Capture the cell that displays the provided text and extract its (x, y) central coordinate. 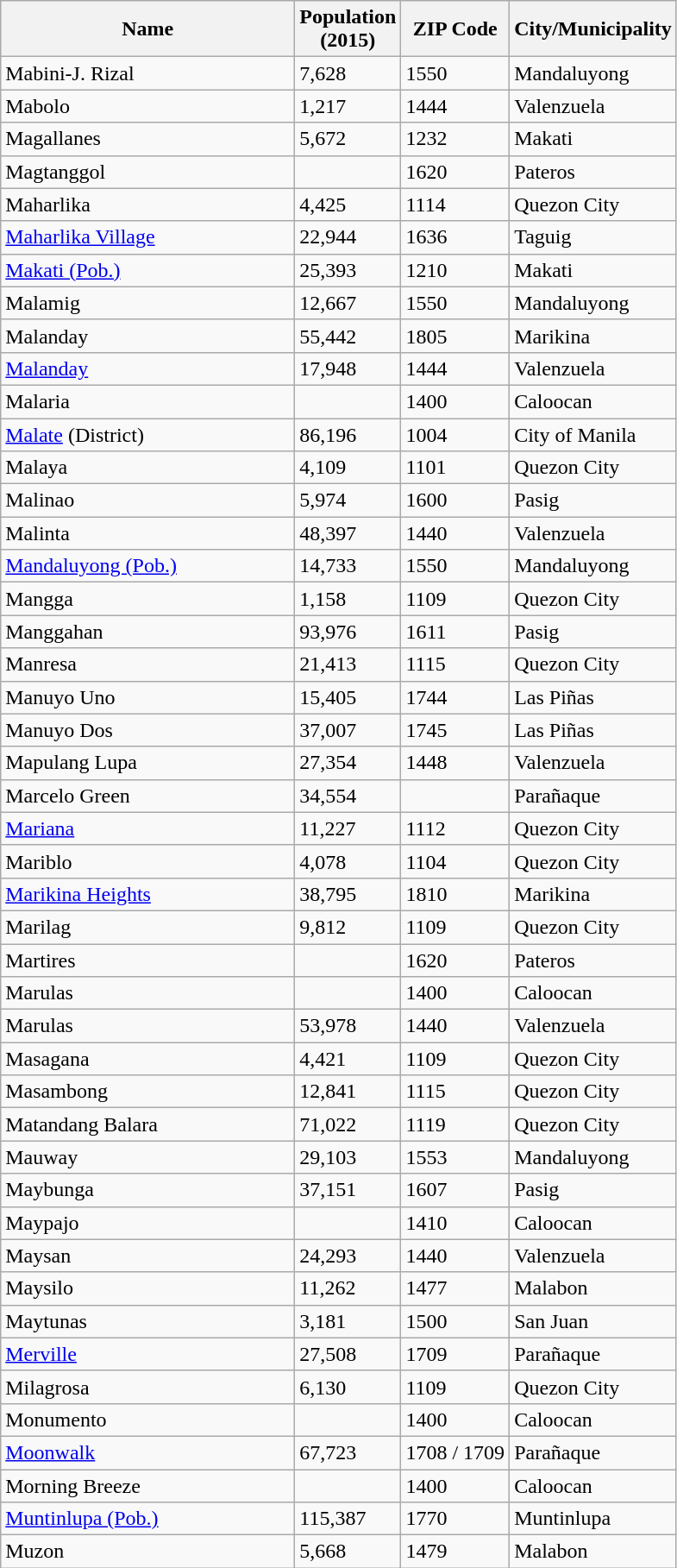
93,976 (348, 632)
City/Municipality (593, 29)
1004 (455, 434)
1744 (455, 697)
Mabolo (148, 106)
1709 (455, 1354)
Mabini-J. Rizal (148, 73)
21,413 (348, 664)
Name (148, 29)
15,405 (348, 697)
12,841 (348, 1092)
1636 (455, 237)
1500 (455, 1321)
12,667 (348, 303)
Taguig (593, 237)
Milagrosa (148, 1387)
Mapulang Lupa (148, 763)
Mandaluyong (Pob.) (148, 566)
1114 (455, 205)
Maysan (148, 1256)
22,944 (348, 237)
Malaya (148, 468)
1600 (455, 501)
Maysilo (148, 1288)
Matandang Balara (148, 1124)
Manuyo Uno (148, 697)
Martires (148, 960)
Muntinlupa (Pob.) (148, 1519)
Malate (District) (148, 434)
86,196 (348, 434)
34,554 (348, 796)
24,293 (348, 1256)
5,672 (348, 139)
1210 (455, 270)
1410 (455, 1223)
4,109 (348, 468)
1770 (455, 1519)
Malamig (148, 303)
Manuyo Dos (148, 730)
Malinao (148, 501)
Manggahan (148, 632)
14,733 (348, 566)
Manresa (148, 664)
Monumento (148, 1420)
4,425 (348, 205)
Malaria (148, 401)
1119 (455, 1124)
Maytunas (148, 1321)
Muntinlupa (593, 1519)
Maypajo (148, 1223)
Masagana (148, 1059)
City of Manila (593, 434)
Muzon (148, 1552)
71,022 (348, 1124)
Mariana (148, 828)
4,421 (348, 1059)
11,262 (348, 1288)
38,795 (348, 894)
5,974 (348, 501)
67,723 (348, 1452)
1611 (455, 632)
1477 (455, 1288)
Makati (Pob.) (148, 270)
Maharlika (148, 205)
55,442 (348, 336)
Marilag (148, 927)
37,151 (348, 1190)
Maybunga (148, 1190)
Masambong (148, 1092)
27,508 (348, 1354)
1745 (455, 730)
115,387 (348, 1519)
1232 (455, 139)
Marcelo Green (148, 796)
San Juan (593, 1321)
7,628 (348, 73)
Magallanes (148, 139)
1104 (455, 861)
1805 (455, 336)
Mariblo (148, 861)
ZIP Code (455, 29)
3,181 (348, 1321)
Marikina Heights (148, 894)
1448 (455, 763)
6,130 (348, 1387)
27,354 (348, 763)
5,668 (348, 1552)
17,948 (348, 368)
1553 (455, 1157)
1810 (455, 894)
Mangga (148, 599)
Merville (148, 1354)
1479 (455, 1552)
Mauway (148, 1157)
Maharlika Village (148, 237)
Moonwalk (148, 1452)
37,007 (348, 730)
1708 / 1709 (455, 1452)
1112 (455, 828)
Malinta (148, 533)
53,978 (348, 1026)
Magtanggol (148, 172)
1,158 (348, 599)
11,227 (348, 828)
1,217 (348, 106)
29,103 (348, 1157)
1101 (455, 468)
48,397 (348, 533)
Population(2015) (348, 29)
1607 (455, 1190)
Morning Breeze (148, 1485)
9,812 (348, 927)
4,078 (348, 861)
25,393 (348, 270)
